Pinpoint the cell where the given text exists, returning its (x, y) midpoint coordinate. 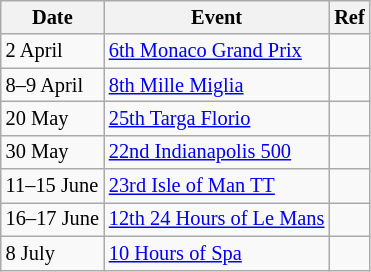
23rd Isle of Man TT (216, 186)
8th Mille Miglia (216, 85)
8–9 April (52, 85)
12th 24 Hours of Le Mans (216, 219)
Ref (349, 17)
20 May (52, 118)
11–15 June (52, 186)
8 July (52, 253)
22nd Indianapolis 500 (216, 152)
Event (216, 17)
6th Monaco Grand Prix (216, 51)
10 Hours of Spa (216, 253)
16–17 June (52, 219)
30 May (52, 152)
Date (52, 17)
25th Targa Florio (216, 118)
2 April (52, 51)
